From the cell containing the given text, extract its center point as [X, Y] coordinate. 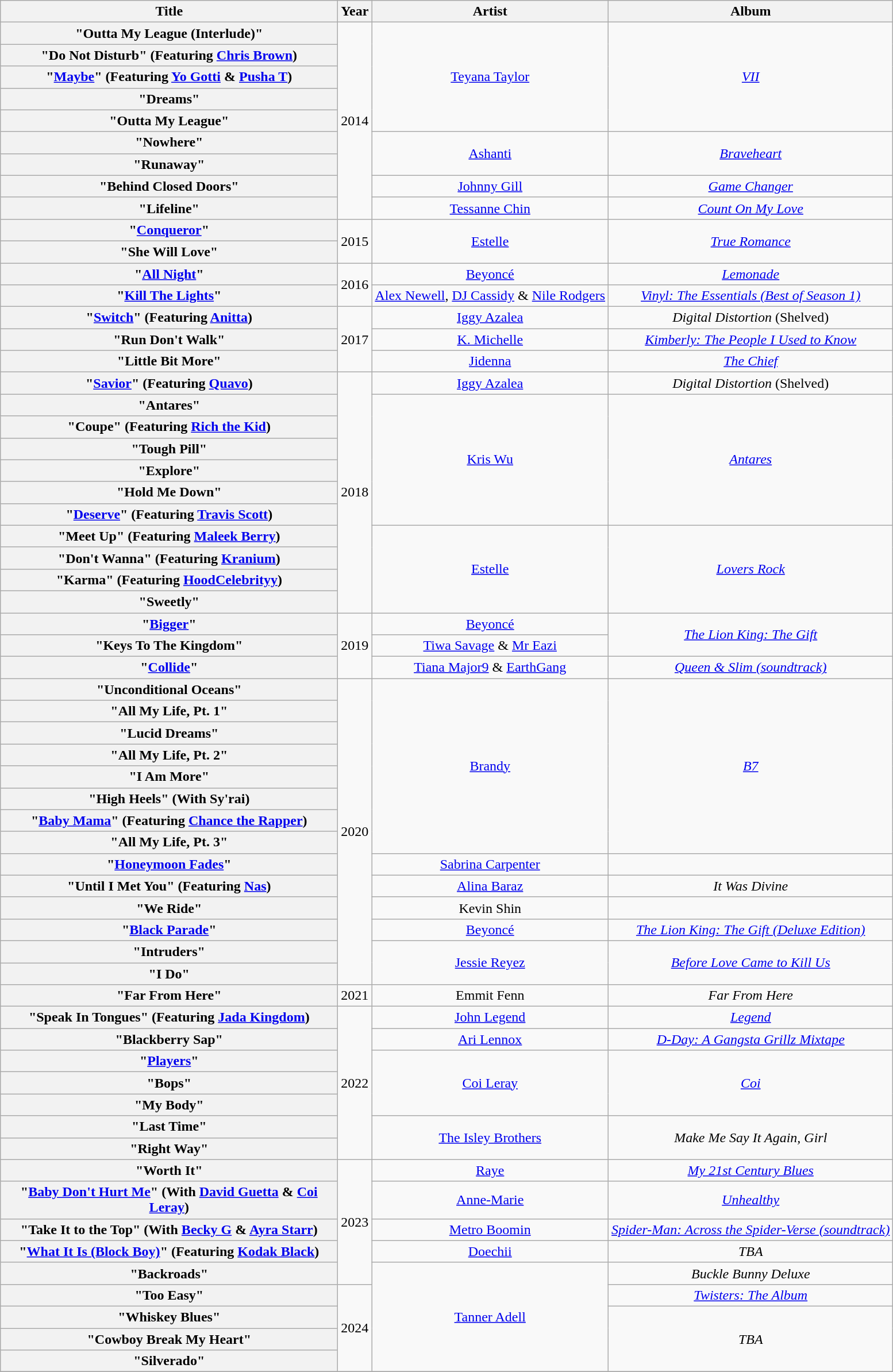
Sabrina Carpenter [490, 864]
"Bigger" [169, 623]
"Karma" (Featuring HoodCelebrityy) [169, 580]
Before Love Came to Kill Us [750, 962]
2023 [355, 1221]
"Silverado" [169, 1361]
Legend [750, 1018]
"Coupe" (Featuring Rich the Kid) [169, 427]
"Nowhere" [169, 142]
Kevin Shin [490, 908]
Tiana Major9 & EarthGang [490, 668]
"Savior" (Featuring Quavo) [169, 383]
"Cowboy Break My Heart" [169, 1339]
"Don't Wanna" (Featuring Kranium) [169, 558]
"Black Parade" [169, 930]
Coi Leray [490, 1083]
Album [750, 11]
Jessie Reyez [490, 962]
Lemonade [750, 274]
Ari Lennox [490, 1039]
"Conqueror" [169, 230]
Metro Boomin [490, 1230]
"Sweetly" [169, 602]
"Runaway" [169, 164]
"All My Life, Pt. 1" [169, 711]
"Far From Here" [169, 996]
"Meet Up" (Featuring Maleek Berry) [169, 536]
"My Body" [169, 1105]
"Worth It" [169, 1170]
Braveheart [750, 153]
Tiwa Savage & Mr Eazi [490, 646]
Artist [490, 11]
2018 [355, 493]
Coi [750, 1083]
"Last Time" [169, 1127]
D-Day: A Gangsta Grillz Mixtape [750, 1039]
Year [355, 11]
"Blackberry Sap" [169, 1039]
2019 [355, 645]
"Run Don't Walk" [169, 340]
Buckle Bunny Deluxe [750, 1273]
"Take It to the Top" (With Becky G & Ayra Starr) [169, 1230]
"Little Bit More" [169, 361]
"All My Life, Pt. 2" [169, 755]
"Baby Don't Hurt Me" (With David Guetta & Coi Leray) [169, 1200]
"Honeymoon Fades" [169, 864]
Twisters: The Album [750, 1295]
The Chief [750, 361]
"Right Way" [169, 1149]
"Keys To The Kingdom" [169, 646]
Antares [750, 460]
Kris Wu [490, 460]
2015 [355, 241]
Raye [490, 1170]
"Behind Closed Doors" [169, 186]
2016 [355, 285]
True Romance [750, 241]
"Kill The Lights" [169, 296]
"Players" [169, 1061]
Make Me Say It Again, Girl [750, 1138]
Spider-Man: Across the Spider-Verse (soundtrack) [750, 1230]
"I Do" [169, 974]
"Maybe" (Featuring Yo Gotti & Pusha T) [169, 77]
Far From Here [750, 996]
Brandy [490, 766]
"Whiskey Blues" [169, 1317]
John Legend [490, 1018]
The Isley Brothers [490, 1138]
"Baby Mama" (Featuring Chance the Rapper) [169, 820]
"Outta My League" [169, 121]
Anne-Marie [490, 1200]
Ashanti [490, 153]
"Speak In Tongues" (Featuring Jada Kingdom) [169, 1018]
"Collide" [169, 668]
Kimberly: The People I Used to Know [750, 340]
2021 [355, 996]
"Dreams" [169, 99]
K. Michelle [490, 340]
2014 [355, 121]
"Antares" [169, 405]
"Outta My League (Interlude)" [169, 33]
"Do Not Disturb" (Featuring Chris Brown) [169, 55]
"High Heels" (With Sy'rai) [169, 799]
"Tough Pill" [169, 449]
"Bops" [169, 1083]
Tanner Adell [490, 1317]
Doechii [490, 1251]
Alex Newell, DJ Cassidy & Nile Rodgers [490, 296]
The Lion King: The Gift (Deluxe Edition) [750, 930]
"Intruders" [169, 951]
2017 [355, 340]
Count On My Love [750, 208]
Queen & Slim (soundtrack) [750, 668]
VII [750, 77]
"Too Easy" [169, 1295]
"Backroads" [169, 1273]
"All My Life, Pt. 3" [169, 842]
Lovers Rock [750, 569]
"Explore" [169, 471]
B7 [750, 766]
2024 [355, 1328]
Emmit Fenn [490, 996]
"Switch" (Featuring Anitta) [169, 318]
"I Am More" [169, 777]
"Unconditional Oceans" [169, 689]
Tessanne Chin [490, 208]
"All Night" [169, 274]
The Lion King: The Gift [750, 634]
Alina Baraz [490, 886]
Game Changer [750, 186]
2022 [355, 1083]
My 21st Century Blues [750, 1170]
Unhealthy [750, 1200]
2020 [355, 832]
"Lucid Dreams" [169, 733]
Teyana Taylor [490, 77]
"She Will Love" [169, 252]
"Hold Me Down" [169, 492]
It Was Divine [750, 886]
Johnny Gill [490, 186]
Vinyl: The Essentials (Best of Season 1) [750, 296]
"Until I Met You" (Featuring Nas) [169, 886]
"We Ride" [169, 908]
Title [169, 11]
"Deserve" (Featuring Travis Scott) [169, 514]
"Lifeline" [169, 208]
Jidenna [490, 361]
"What It Is (Block Boy)" (Featuring Kodak Black) [169, 1251]
